Provide the (X, Y) coordinate of the cell's center where the given text is located.  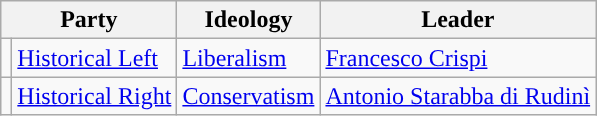
Conservatism (248, 96)
Leader (458, 20)
Historical Right (94, 96)
Liberalism (248, 58)
Ideology (248, 20)
Francesco Crispi (458, 58)
Antonio Starabba di Rudinì (458, 96)
Historical Left (94, 58)
Party (89, 20)
